For the text-containing cell, return its midpoint in [x, y] coordinate format. 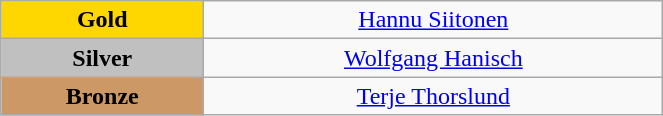
Terje Thorslund [434, 96]
Wolfgang Hanisch [434, 58]
Silver [102, 58]
Gold [102, 20]
Hannu Siitonen [434, 20]
Bronze [102, 96]
